Provide the (X, Y) coordinate of the cell's center where the given text is located.  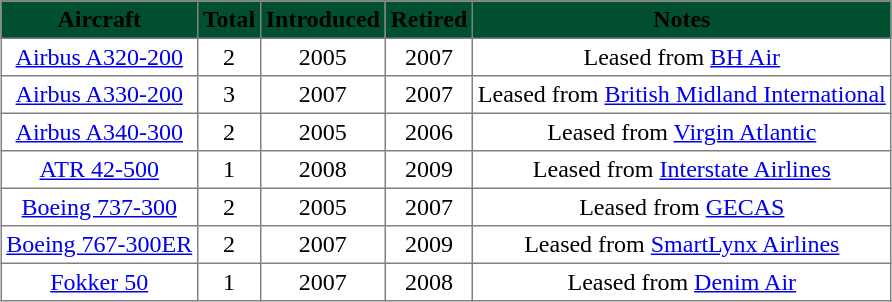
Fokker 50 (99, 282)
Airbus A320-200 (99, 57)
Leased from BH Air (682, 57)
Leased from British Midland International (682, 95)
Airbus A330-200 (99, 95)
Boeing 767-300ER (99, 245)
Leased from GECAS (682, 207)
3 (228, 95)
Boeing 737-300 (99, 207)
Leased from Interstate Airlines (682, 170)
Aircraft (99, 20)
ATR 42-500 (99, 170)
Leased from SmartLynx Airlines (682, 245)
Notes (682, 20)
Retired (428, 20)
Total (228, 20)
Introduced (322, 20)
Leased from Virgin Atlantic (682, 132)
Leased from Denim Air (682, 282)
Airbus A340-300 (99, 132)
2006 (428, 132)
